Identify which cell holds the provided text, then report its (x, y) central coordinate. 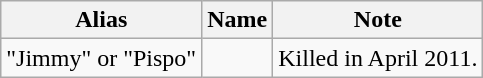
Alias (102, 20)
Name (238, 20)
Killed in April 2011. (378, 58)
"Jimmy" or "Pispo" (102, 58)
Note (378, 20)
